Output the [x, y] coordinate of the center of the cell containing the given text.  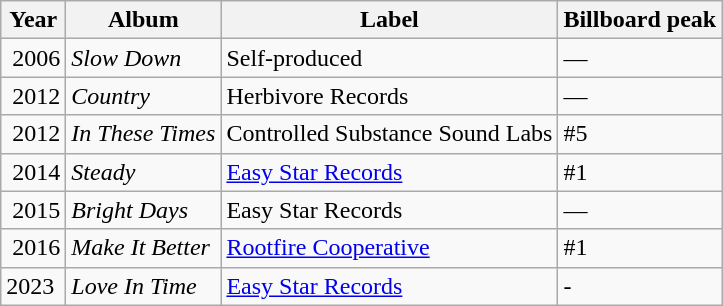
Year [34, 20]
Album [144, 20]
Rootfire Cooperative [390, 248]
#5 [640, 134]
Controlled Substance Sound Labs [390, 134]
Herbivore Records [390, 96]
Self-produced [390, 58]
Country [144, 96]
In These Times [144, 134]
2023 [34, 286]
Make It Better [144, 248]
2006 [34, 58]
Label [390, 20]
Bright Days [144, 210]
2016 [34, 248]
Billboard peak [640, 20]
Love In Time [144, 286]
- [640, 286]
2014 [34, 172]
Steady [144, 172]
Slow Down [144, 58]
2015 [34, 210]
